Search for the cell housing the specified text and yield its (x, y) center coordinate. 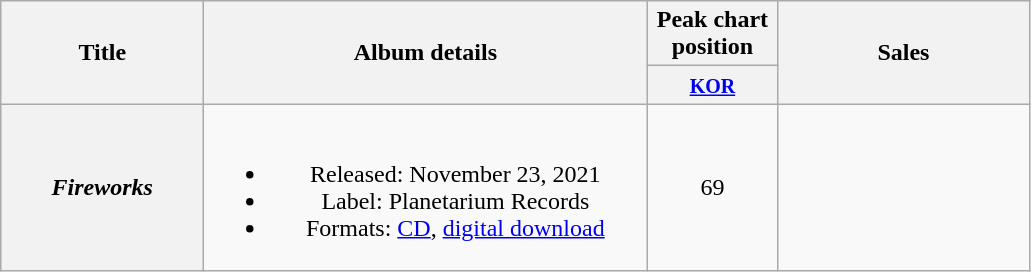
69 (712, 188)
Peak chart position (712, 34)
Released: November 23, 2021Label: Planetarium RecordsFormats: CD, digital download (426, 188)
Fireworks (102, 188)
Album details (426, 52)
KOR (712, 85)
Sales (904, 52)
Title (102, 52)
